Output the (x, y) coordinate of the center of the cell containing the given text.  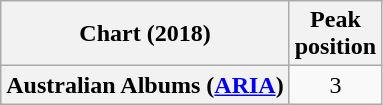
Peak position (335, 34)
Chart (2018) (145, 34)
Australian Albums (ARIA) (145, 85)
3 (335, 85)
